From the cell containing the given text, extract its center point as (X, Y) coordinate. 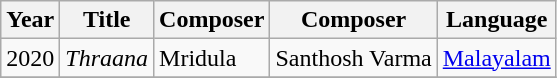
Mridula (212, 58)
Santhosh Varma (354, 58)
Year (30, 20)
Language (496, 20)
Title (107, 20)
Malayalam (496, 58)
Thraana (107, 58)
2020 (30, 58)
